Find where the given text appears and provide that cell's center as [X, Y] coordinate. 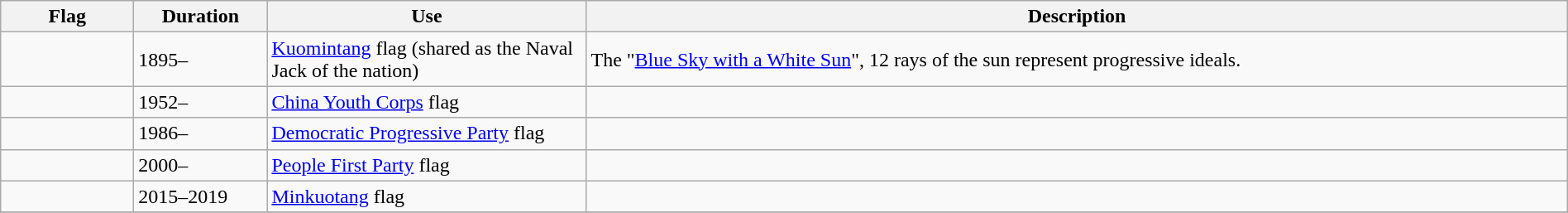
People First Party flag [427, 165]
The "Blue Sky with a White Sun", 12 rays of the sun represent progressive ideals. [1077, 60]
2000– [200, 165]
Duration [200, 17]
Minkuotang flag [427, 196]
1952– [200, 102]
1986– [200, 133]
Use [427, 17]
Description [1077, 17]
Democratic Progressive Party flag [427, 133]
Flag [68, 17]
2015–2019 [200, 196]
Kuomintang flag (shared as the Naval Jack of the nation) [427, 60]
China Youth Corps flag [427, 102]
1895– [200, 60]
